Pinpoint the cell where the given text exists, returning its [x, y] midpoint coordinate. 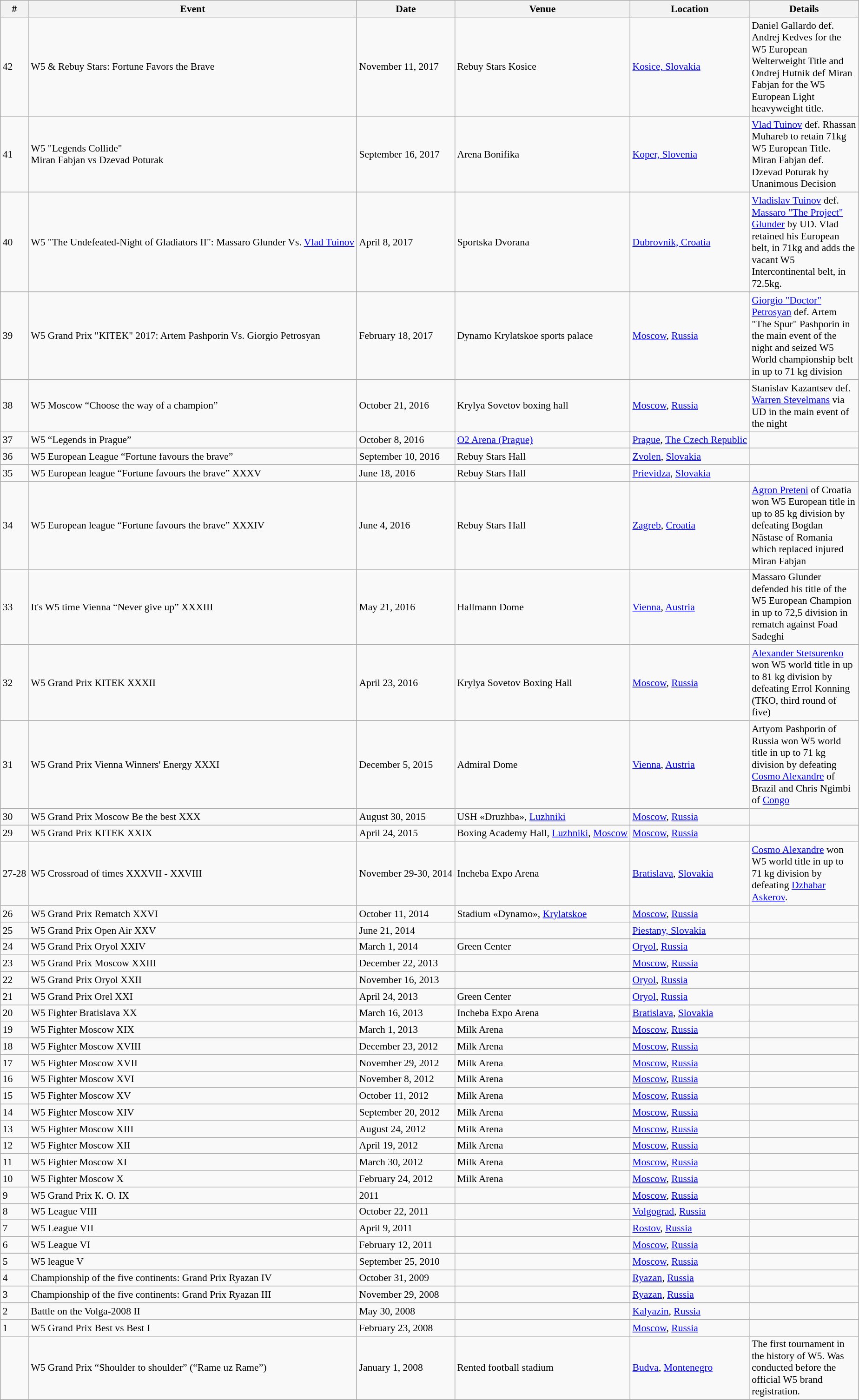
17 [14, 1063]
40 [14, 242]
Prague, The Czech Republic [690, 440]
Zvolen, Slovakia [690, 457]
W5 Fighter Bratislava XX [192, 1013]
November 29, 2008 [405, 1295]
December 5, 2015 [405, 765]
O2 Arena (Prague) [542, 440]
Dubrovnik, Croatia [690, 242]
November 29-30, 2014 [405, 874]
Rebuy Stars Kosice [542, 67]
Massaro Glunder defended his title of the W5 European Champion in up to 72,5 division in rematch against Foad Sadeghi [804, 607]
36 [14, 457]
8 [14, 1212]
April 9, 2011 [405, 1228]
6 [14, 1245]
Koper, Slovenia [690, 154]
Krylya Sovetov Boxing Hall [542, 683]
W5 Fighter Moscow XIII [192, 1129]
October 22, 2011 [405, 1212]
Artyom Pashporin of Russia won W5 world title in up to 71 kg division by defeating Cosmo Alexandre of Brazil and Chris Ngimbi of Congo [804, 765]
W5 Crossroad of times XXXVII - XXVIII [192, 874]
W5 Fighter Moscow XVI [192, 1079]
It's W5 time Vienna “Never give up” XXXIII [192, 607]
Krylya Sovetov boxing hall [542, 406]
W5 Grand Prix Vienna Winners' Energy XXXI [192, 765]
W5 Grand Prix Orel XXI [192, 997]
# [14, 9]
October 31, 2009 [405, 1278]
November 8, 2012 [405, 1079]
W5 Fighter Moscow XI [192, 1162]
Admiral Dome [542, 765]
August 30, 2015 [405, 817]
W5 & Rebuy Stars: Fortune Favors the Brave [192, 67]
W5 Grand Prix Oryol XXII [192, 980]
26 [14, 914]
Event [192, 9]
W5 Grand Prix KITEK XXIX [192, 833]
March 1, 2014 [405, 947]
W5 "Legends Collide"Miran Fabjan vs Dzevad Poturak [192, 154]
Boxing Academy Hall, Luzhniki, Moscow [542, 833]
December 23, 2012 [405, 1046]
September 10, 2016 [405, 457]
November 11, 2017 [405, 67]
November 16, 2013 [405, 980]
September 16, 2017 [405, 154]
W5 Grand Prix Moscow XXIII [192, 964]
W5 Grand Prix Moscow Be the best XXX [192, 817]
Rostov, Russia [690, 1228]
Agron Preteni of Croatia won W5 European title in up to 85 kg division by defeating Bogdan Năstase of Romania which replaced injured Miran Fabjan [804, 525]
April 19, 2012 [405, 1146]
W5 Fighter Moscow X [192, 1179]
21 [14, 997]
Rented football stadium [542, 1368]
12 [14, 1146]
29 [14, 833]
June 18, 2016 [405, 473]
February 24, 2012 [405, 1179]
October 8, 2016 [405, 440]
Cosmo Alexandre won W5 world title in up to 71 kg division by defeating Dzhabar Askerov. [804, 874]
1 [14, 1328]
39 [14, 336]
January 1, 2008 [405, 1368]
Piestany, Slovakia [690, 931]
34 [14, 525]
Alexander Stetsurenko won W5 world title in up to 81 kg division by defeating Errol Konning (TKO, third round of five) [804, 683]
Championship of the five continents: Grand Prix Ryazan III [192, 1295]
December 22, 2013 [405, 964]
2011 [405, 1195]
2 [14, 1311]
W5 Fighter Moscow XII [192, 1146]
37 [14, 440]
24 [14, 947]
14 [14, 1113]
Prievidza, Slovakia [690, 473]
W5 Grand Prix “Shoulder to shoulder” (“Rame uz Rame”) [192, 1368]
Location [690, 9]
W5 Fighter Moscow XIX [192, 1030]
W5 Fighter Moscow XV [192, 1096]
22 [14, 980]
7 [14, 1228]
March 1, 2013 [405, 1030]
9 [14, 1195]
Dynamo Krylatskoe sports palace [542, 336]
November 29, 2012 [405, 1063]
Budva, Montenegro [690, 1368]
W5 Grand Prix Open Air XXV [192, 931]
42 [14, 67]
W5 Moscow “Choose the way of a champion” [192, 406]
Zagreb, Croatia [690, 525]
Championship of the five continents: Grand Prix Ryazan IV [192, 1278]
Date [405, 9]
W5 “Legends in Prague” [192, 440]
W5 Grand Prix Rematch XXVI [192, 914]
April 23, 2016 [405, 683]
W5 Grand Prix К. О. IX [192, 1195]
Details [804, 9]
30 [14, 817]
August 24, 2012 [405, 1129]
W5 Grand Prix "KITEK" 2017: Artem Pashporin Vs. Giorgio Petrosyan [192, 336]
W5 "The Undefeated-Night of Gladiators II": Massaro Glunder Vs. Vlad Tuinov [192, 242]
32 [14, 683]
June 4, 2016 [405, 525]
Hallmann Dome [542, 607]
15 [14, 1096]
16 [14, 1079]
March 16, 2013 [405, 1013]
W5 European league “Fortune favours the brave” ХXXV [192, 473]
35 [14, 473]
October 11, 2014 [405, 914]
W5 Fighter Moscow XIV [192, 1113]
5 [14, 1261]
11 [14, 1162]
Stanislav Kazantsev def. Warren Stevelmans via UD in the main event of the night [804, 406]
W5 Grand Prix KITEK XXXII [192, 683]
33 [14, 607]
October 21, 2016 [405, 406]
Stadium «Dynamo», Krylatskoe [542, 914]
4 [14, 1278]
W5 Fighter Moscow XVII [192, 1063]
19 [14, 1030]
W5 League VII [192, 1228]
September 25, 2010 [405, 1261]
September 20, 2012 [405, 1113]
February 18, 2017 [405, 336]
27-28 [14, 874]
38 [14, 406]
W5 League VIII [192, 1212]
25 [14, 931]
13 [14, 1129]
May 21, 2016 [405, 607]
Venue [542, 9]
October 11, 2012 [405, 1096]
June 21, 2014 [405, 931]
W5 Fighter Moscow XVIII [192, 1046]
W5 league V [192, 1261]
23 [14, 964]
Arena Bonifika [542, 154]
February 23, 2008 [405, 1328]
W5 European league “Fortune favours the brave” XXXIV [192, 525]
April 8, 2017 [405, 242]
April 24, 2013 [405, 997]
Volgograd, Russia [690, 1212]
Kosice, Slovakia [690, 67]
Kalyazin, Russia [690, 1311]
Vlad Tuinov def. Rhassan Muhareb to retain 71kg W5 European Title.Miran Fabjan def. Dzevad Poturak by Unanimous Decision [804, 154]
31 [14, 765]
May 30, 2008 [405, 1311]
18 [14, 1046]
W5 League VI [192, 1245]
41 [14, 154]
Battle on the Volga-2008 II [192, 1311]
10 [14, 1179]
March 30, 2012 [405, 1162]
USH «Druzhba», Luzhniki [542, 817]
Sportska Dvorana [542, 242]
W5 Grand Prix Best vs Best I [192, 1328]
20 [14, 1013]
The first tournament in the history of W5. Was conducted before the official W5 brand registration. [804, 1368]
February 12, 2011 [405, 1245]
W5 European League “Fortune favours the brave” [192, 457]
April 24, 2015 [405, 833]
W5 Grand Prix Oryol XXIV [192, 947]
3 [14, 1295]
